Identify which cell holds the provided text, then report its [X, Y] central coordinate. 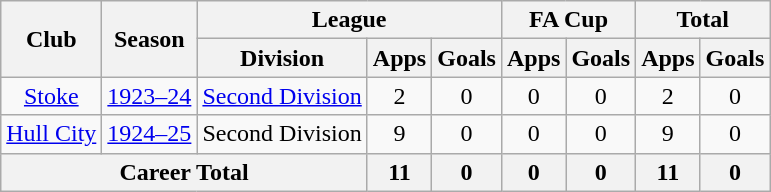
1923–24 [150, 96]
Season [150, 39]
Total [703, 20]
Stoke [52, 96]
Hull City [52, 134]
League [350, 20]
1924–25 [150, 134]
Career Total [184, 172]
FA Cup [568, 20]
Club [52, 39]
Division [282, 58]
